Return the [x, y] coordinate for the center point of the cell that contains the specified text.  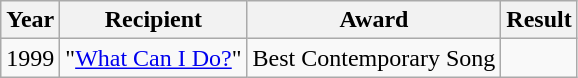
Year [30, 20]
Recipient [154, 20]
Award [374, 20]
Result [539, 20]
1999 [30, 58]
Best Contemporary Song [374, 58]
"What Can I Do?" [154, 58]
